Capture the cell that displays the provided text and extract its (x, y) central coordinate. 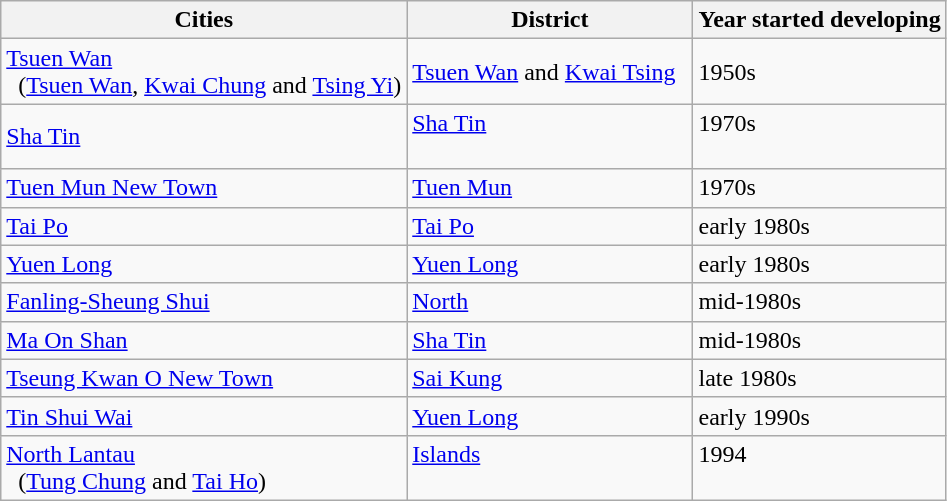
early 1990s (820, 416)
1994 (820, 468)
Tin Shui Wai (204, 416)
Tsuen Wan (Tsuen Wan, Kwai Chung and Tsing Yi) (204, 72)
Sai Kung (550, 378)
Fanling-Sheung Shui (204, 302)
North (550, 302)
Year started developing (820, 20)
Ma On Shan (204, 340)
Tuen Mun (550, 188)
Tsuen Wan and Kwai Tsing (550, 72)
1950s (820, 72)
Cities (204, 20)
North Lantau (Tung Chung and Tai Ho) (204, 468)
District (550, 20)
late 1980s (820, 378)
Islands (550, 468)
Tseung Kwan O New Town (204, 378)
Tuen Mun New Town (204, 188)
